Output the (x, y) coordinate of the center of the cell containing the given text.  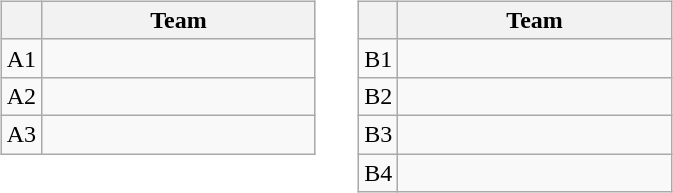
A1 (21, 58)
B3 (378, 134)
B4 (378, 173)
B2 (378, 96)
A2 (21, 96)
B1 (378, 58)
A3 (21, 134)
